Search for the cell housing the specified text and yield its [x, y] center coordinate. 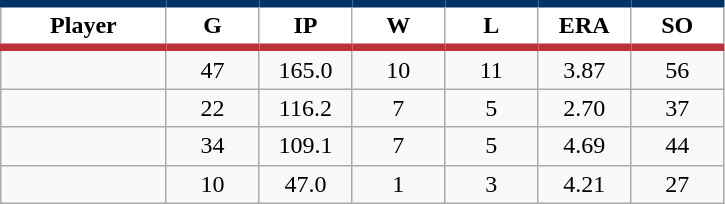
34 [212, 146]
22 [212, 108]
56 [678, 68]
G [212, 26]
4.69 [584, 146]
SO [678, 26]
3.87 [584, 68]
IP [306, 26]
11 [492, 68]
47 [212, 68]
Player [84, 26]
116.2 [306, 108]
37 [678, 108]
3 [492, 184]
W [398, 26]
1 [398, 184]
47.0 [306, 184]
2.70 [584, 108]
165.0 [306, 68]
44 [678, 146]
27 [678, 184]
L [492, 26]
4.21 [584, 184]
ERA [584, 26]
109.1 [306, 146]
